Detect which cell encompasses the target text, then output its (x, y) center coordinate. 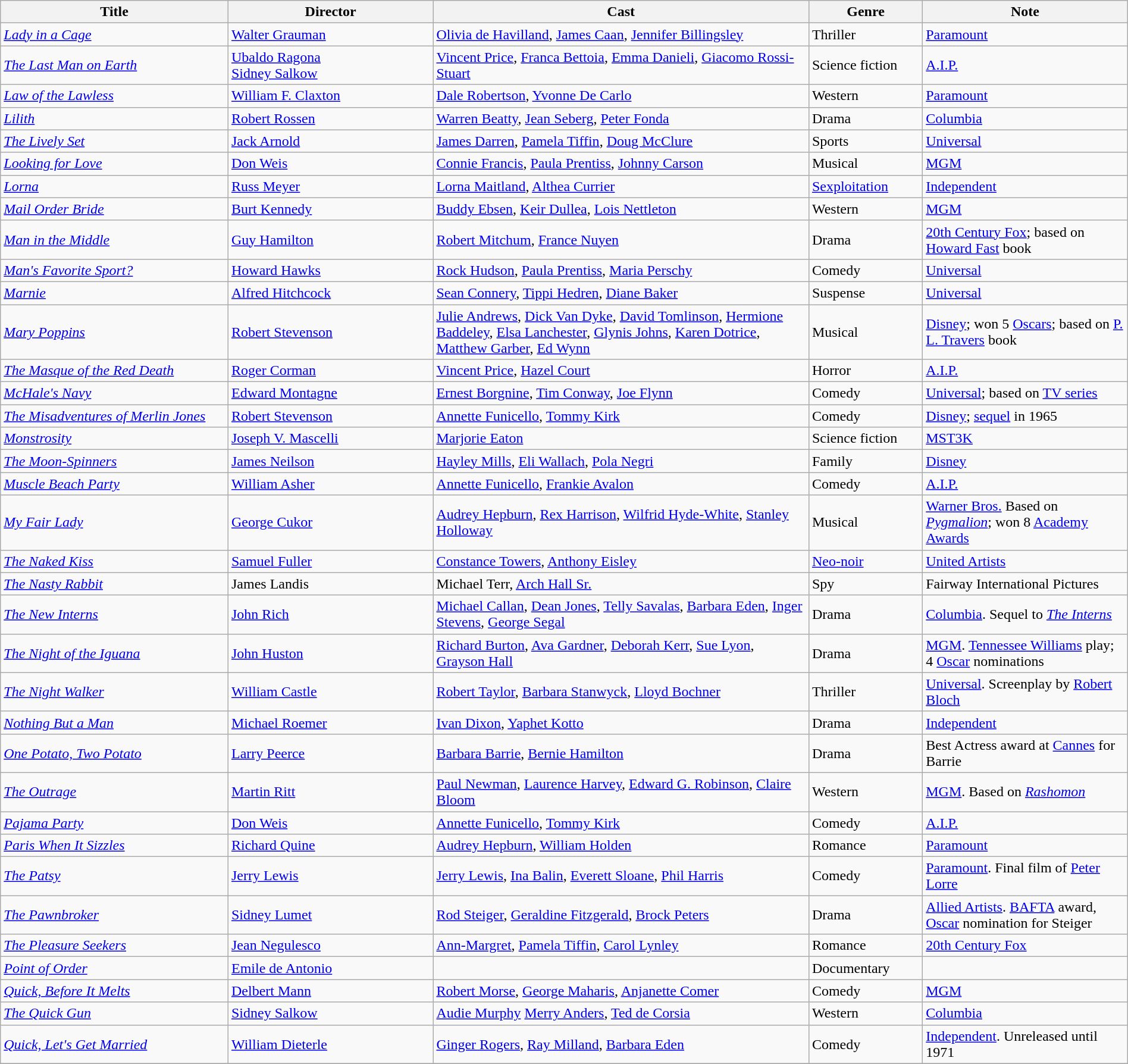
Looking for Love (114, 164)
Sexploitation (865, 186)
Guy Hamilton (330, 239)
Independent. Unreleased until 1971 (1026, 1044)
Muscle Beach Party (114, 484)
The Nasty Rabbit (114, 584)
John Rich (330, 614)
Ivan Dixon, Yaphet Kotto (621, 722)
James Darren, Pamela Tiffin, Doug McClure (621, 141)
The Outrage (114, 791)
The Quick Gun (114, 1013)
Genre (865, 12)
One Potato, Two Potato (114, 753)
William Castle (330, 691)
Director (330, 12)
My Fair Lady (114, 522)
Julie Andrews, Dick Van Dyke, David Tomlinson, Hermione Baddeley, Elsa Lanchester, Glynis Johns, Karen Dotrice, Matthew Garber, Ed Wynn (621, 332)
Horror (865, 371)
Paul Newman, Laurence Harvey, Edward G. Robinson, Claire Bloom (621, 791)
Richard Quine (330, 846)
Barbara Barrie, Bernie Hamilton (621, 753)
Sidney Lumet (330, 915)
Vincent Price, Franca Bettoia, Emma Danieli, Giacomo Rossi-Stuart (621, 65)
Paris When It Sizzles (114, 846)
Martin Ritt (330, 791)
William Dieterle (330, 1044)
Robert Rossen (330, 118)
Audie Murphy Merry Anders, Ted de Corsia (621, 1013)
The Pawnbroker (114, 915)
Cast (621, 12)
Warren Beatty, Jean Seberg, Peter Fonda (621, 118)
James Neilson (330, 461)
MGM. Based on Rashomon (1026, 791)
Universal; based on TV series (1026, 393)
Disney (1026, 461)
Sports (865, 141)
George Cukor (330, 522)
Jerry Lewis (330, 876)
Ann-Margret, Pamela Tiffin, Carol Lynley (621, 946)
Hayley Mills, Eli Wallach, Pola Negri (621, 461)
Michael Callan, Dean Jones, Telly Savalas, Barbara Eden, Inger Stevens, George Segal (621, 614)
Robert Morse, George Maharis, Anjanette Comer (621, 991)
Ubaldo RagonaSidney Salkow (330, 65)
Note (1026, 12)
Jean Negulesco (330, 946)
Universal. Screenplay by Robert Bloch (1026, 691)
Nothing But a Man (114, 722)
Rod Steiger, Geraldine Fitzgerald, Brock Peters (621, 915)
The Patsy (114, 876)
Mail Order Bride (114, 209)
Monstrosity (114, 439)
Lilith (114, 118)
MST3K (1026, 439)
The Lively Set (114, 141)
Title (114, 12)
The Misadventures of Merlin Jones (114, 416)
Dale Robertson, Yvonne De Carlo (621, 96)
Michael Roemer (330, 722)
William Asher (330, 484)
Quick, Before It Melts (114, 991)
Law of the Lawless (114, 96)
Michael Terr, Arch Hall Sr. (621, 584)
The Naked Kiss (114, 561)
James Landis (330, 584)
Pajama Party (114, 823)
Audrey Hepburn, Rex Harrison, Wilfrid Hyde-White, Stanley Holloway (621, 522)
Rock Hudson, Paula Prentiss, Maria Perschy (621, 270)
Jerry Lewis, Ina Balin, Everett Sloane, Phil Harris (621, 876)
Suspense (865, 293)
Ernest Borgnine, Tim Conway, Joe Flynn (621, 393)
Ginger Rogers, Ray Milland, Barbara Eden (621, 1044)
Vincent Price, Hazel Court (621, 371)
Larry Peerce (330, 753)
Constance Towers, Anthony Eisley (621, 561)
Jack Arnold (330, 141)
Allied Artists. BAFTA award, Oscar nomination for Steiger (1026, 915)
Neo-noir (865, 561)
Buddy Ebsen, Keir Dullea, Lois Nettleton (621, 209)
William F. Claxton (330, 96)
Marnie (114, 293)
Alfred Hitchcock (330, 293)
Quick, Let's Get Married (114, 1044)
McHale's Navy (114, 393)
Edward Montagne (330, 393)
Man in the Middle (114, 239)
Russ Meyer (330, 186)
Fairway International Pictures (1026, 584)
The New Interns (114, 614)
The Masque of the Red Death (114, 371)
Sidney Salkow (330, 1013)
Mary Poppins (114, 332)
Point of Order (114, 968)
Burt Kennedy (330, 209)
Family (865, 461)
20th Century Fox; based on Howard Fast book (1026, 239)
Disney; won 5 Oscars; based on P. L. Travers book (1026, 332)
The Night Walker (114, 691)
Samuel Fuller (330, 561)
Lorna (114, 186)
Lady in a Cage (114, 35)
Annette Funicello, Frankie Avalon (621, 484)
Robert Mitchum, France Nuyen (621, 239)
Man's Favorite Sport? (114, 270)
Marjorie Eaton (621, 439)
Olivia de Havilland, James Caan, Jennifer Billingsley (621, 35)
Richard Burton, Ava Gardner, Deborah Kerr, Sue Lyon, Grayson Hall (621, 653)
The Last Man on Earth (114, 65)
20th Century Fox (1026, 946)
Warner Bros. Based on Pygmalion; won 8 Academy Awards (1026, 522)
Audrey Hepburn, William Holden (621, 846)
Disney; sequel in 1965 (1026, 416)
United Artists (1026, 561)
Emile de Antonio (330, 968)
Best Actress award at Cannes for Barrie (1026, 753)
The Night of the Iguana (114, 653)
Walter Grauman (330, 35)
Columbia. Sequel to The Interns (1026, 614)
Paramount. Final film of Peter Lorre (1026, 876)
The Pleasure Seekers (114, 946)
Documentary (865, 968)
John Huston (330, 653)
The Moon-Spinners (114, 461)
Delbert Mann (330, 991)
MGM. Tennessee Williams play; 4 Oscar nominations (1026, 653)
Spy (865, 584)
Connie Francis, Paula Prentiss, Johnny Carson (621, 164)
Robert Taylor, Barbara Stanwyck, Lloyd Bochner (621, 691)
Howard Hawks (330, 270)
Sean Connery, Tippi Hedren, Diane Baker (621, 293)
Joseph V. Mascelli (330, 439)
Roger Corman (330, 371)
Lorna Maitland, Althea Currier (621, 186)
